Extract the (X, Y) coordinate from the center of the cell holding the provided text.  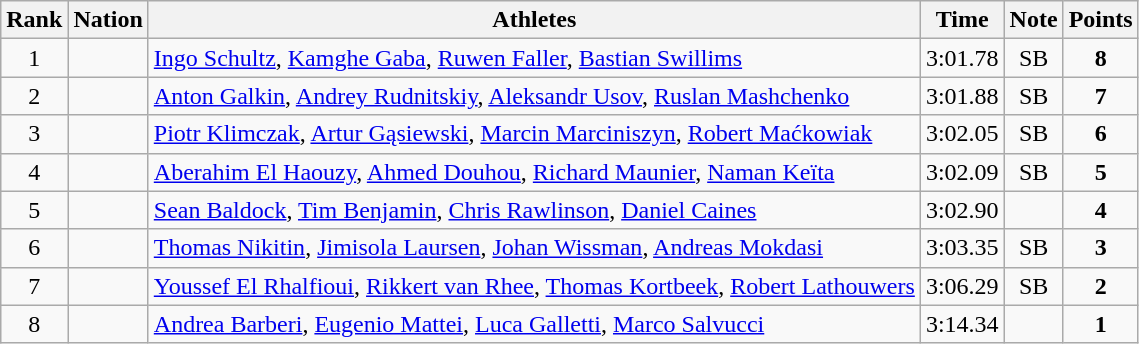
3:06.29 (962, 286)
3:01.88 (962, 96)
3:01.78 (962, 58)
3:14.34 (962, 324)
Time (962, 20)
Rank (34, 20)
Andrea Barberi, Eugenio Mattei, Luca Galletti, Marco Salvucci (534, 324)
Nation (108, 20)
Ingo Schultz, Kamghe Gaba, Ruwen Faller, Bastian Swillims (534, 58)
Athletes (534, 20)
Anton Galkin, Andrey Rudnitskiy, Aleksandr Usov, Ruslan Mashchenko (534, 96)
Points (1100, 20)
3:02.90 (962, 210)
Note (1034, 20)
Thomas Nikitin, Jimisola Laursen, Johan Wissman, Andreas Mokdasi (534, 248)
3:03.35 (962, 248)
3:02.05 (962, 134)
Piotr Klimczak, Artur Gąsiewski, Marcin Marciniszyn, Robert Maćkowiak (534, 134)
Sean Baldock, Tim Benjamin, Chris Rawlinson, Daniel Caines (534, 210)
Aberahim El Haouzy, Ahmed Douhou, Richard Maunier, Naman Keïta (534, 172)
3:02.09 (962, 172)
Youssef El Rhalfioui, Rikkert van Rhee, Thomas Kortbeek, Robert Lathouwers (534, 286)
